Identify which cell holds the provided text, then report its (x, y) central coordinate. 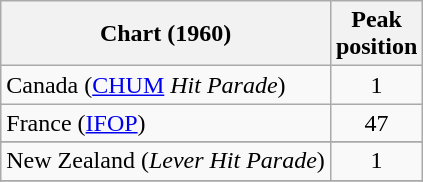
France (IFOP) (166, 123)
47 (376, 123)
Chart (1960) (166, 34)
New Zealand (Lever Hit Parade) (166, 161)
Peakposition (376, 34)
Canada (CHUM Hit Parade) (166, 85)
